Find where the given text appears and provide that cell's center as [X, Y] coordinate. 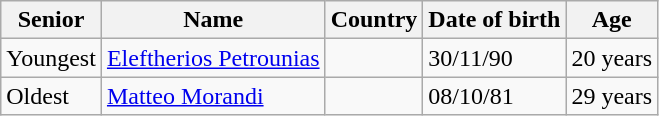
Youngest [52, 58]
Matteo Morandi [213, 96]
08/10/81 [494, 96]
Name [213, 20]
Oldest [52, 96]
Country [374, 20]
30/11/90 [494, 58]
20 years [612, 58]
Date of birth [494, 20]
29 years [612, 96]
Age [612, 20]
Senior [52, 20]
Eleftherios Petrounias [213, 58]
